From the cell containing the given text, extract its center point as [x, y] coordinate. 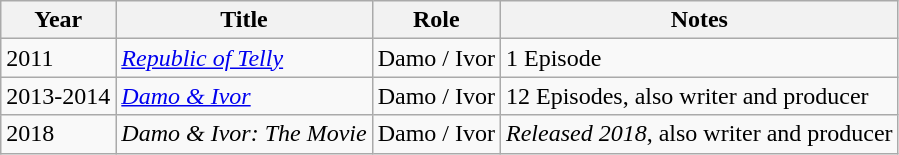
Republic of Telly [244, 58]
12 Episodes, also writer and producer [700, 96]
Released 2018, also writer and producer [700, 134]
Year [58, 20]
Damo & Ivor [244, 96]
2011 [58, 58]
Damo & Ivor: The Movie [244, 134]
2013-2014 [58, 96]
Title [244, 20]
2018 [58, 134]
Role [436, 20]
1 Episode [700, 58]
Notes [700, 20]
